Scan for the cell matching the given text and deliver its [X, Y] coordinate at center. 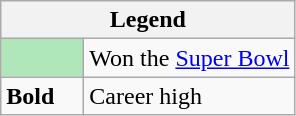
Career high [190, 96]
Legend [148, 20]
Bold [42, 96]
Won the Super Bowl [190, 58]
